Return the (x, y) coordinate for the center point of the cell that contains the specified text.  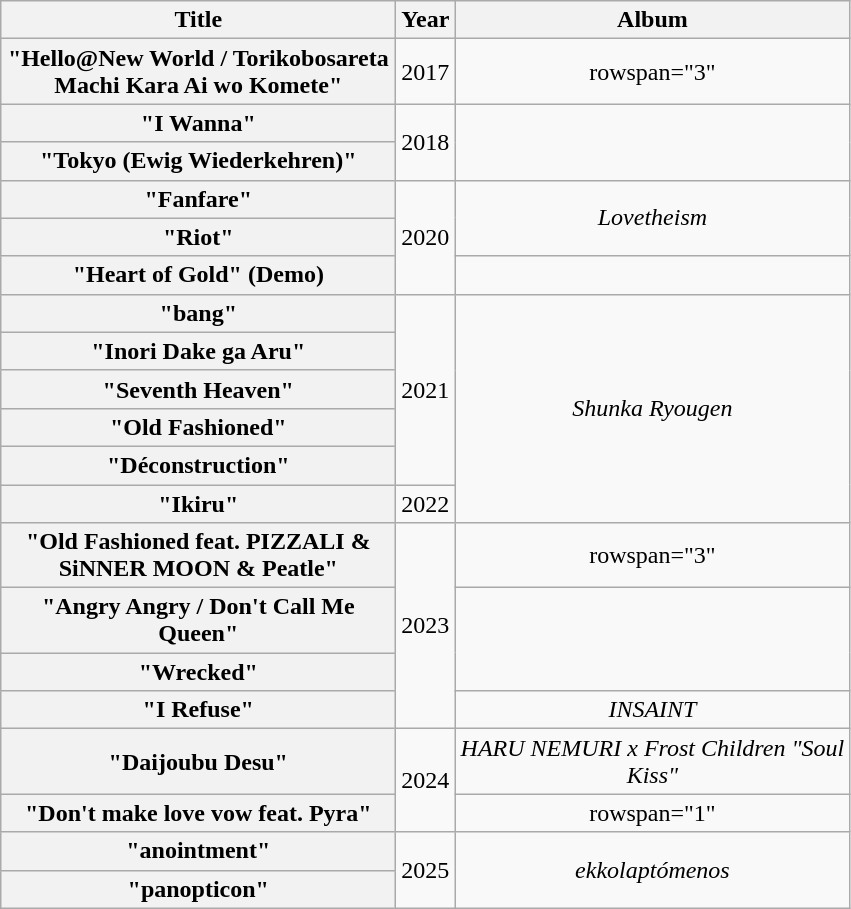
"Inori Dake ga Aru" (198, 351)
"Hello@New World / Torikobosareta Machi Kara Ai wo Komete" (198, 72)
Shunka Ryougen (652, 408)
2018 (426, 142)
"panopticon" (198, 889)
"Déconstruction" (198, 465)
2017 (426, 72)
2020 (426, 237)
2025 (426, 870)
"Angry Angry / Don't Call Me Queen" (198, 620)
Title (198, 20)
Album (652, 20)
"Ikiru" (198, 503)
"Old Fashioned" (198, 427)
"Daijoubu Desu" (198, 762)
2023 (426, 626)
"Fanfare" (198, 199)
"bang" (198, 313)
"Tokyo (Ewig Wiederkehren)" (198, 161)
"Old Fashioned feat. PIZZALI & SiNNER MOON & Peatle" (198, 556)
INSAINT (652, 710)
"I Refuse" (198, 710)
rowspan="1" (652, 813)
Year (426, 20)
"I Wanna" (198, 123)
"anointment" (198, 851)
"Seventh Heaven" (198, 389)
2024 (426, 780)
"Wrecked" (198, 672)
"Don't make love vow feat. Pyra" (198, 813)
HARU NEMURI x Frost Children "Soul Kiss" (652, 762)
2021 (426, 389)
"Heart of Gold" (Demo) (198, 275)
"Riot" (198, 237)
2022 (426, 503)
ekkolaptómenos (652, 870)
Lovetheism (652, 218)
